For the text-containing cell, return its midpoint in (x, y) coordinate format. 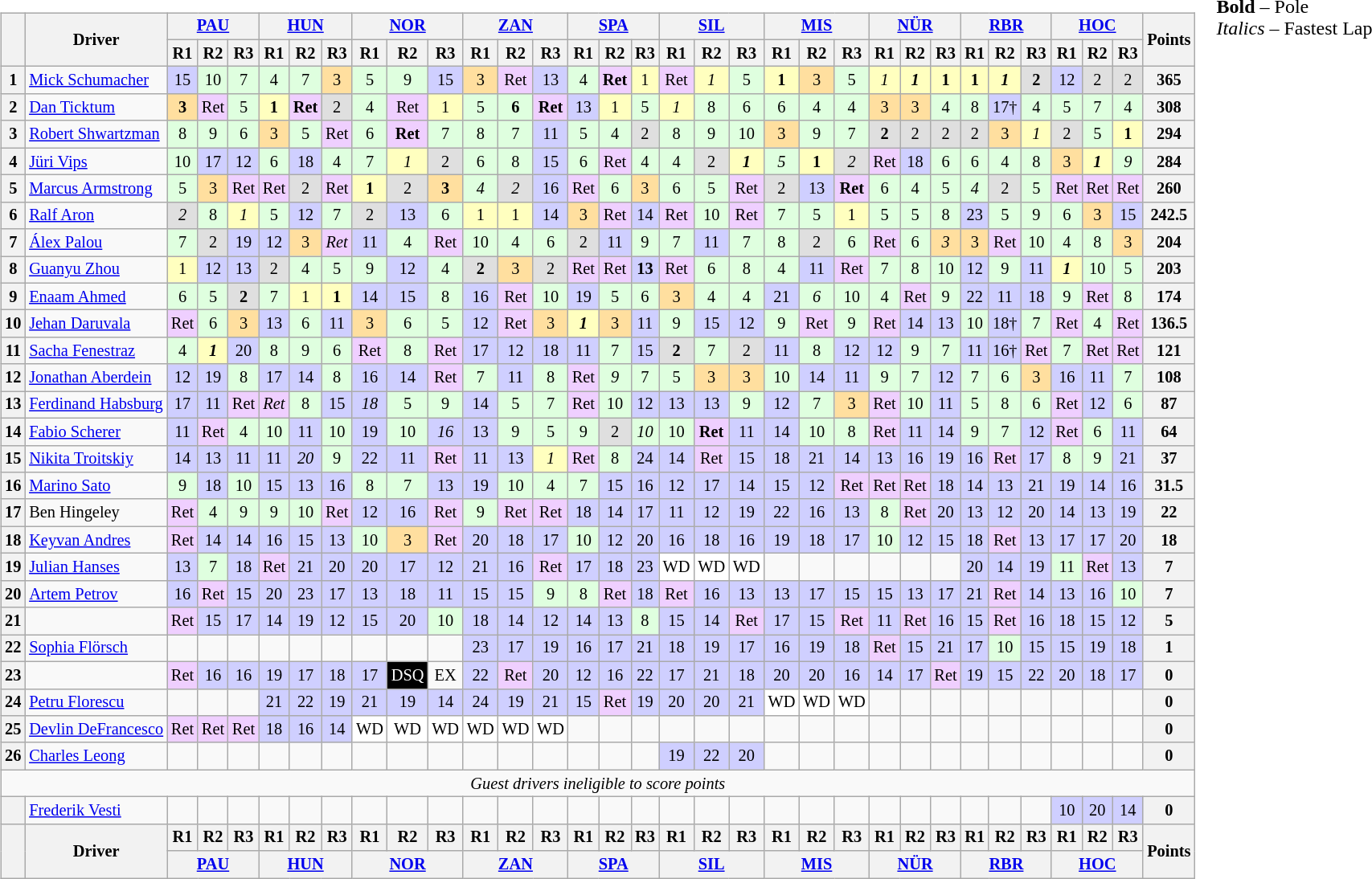
Ralf Aron (96, 215)
16† (1005, 351)
DSQ (408, 675)
174 (1169, 296)
Marino Sato (96, 486)
Guanyu Zhou (96, 270)
136.5 (1169, 324)
Nikita Troitskiy (96, 459)
204 (1169, 243)
Fabio Scherer (96, 431)
Keyvan Andres (96, 540)
26 (13, 756)
365 (1169, 80)
87 (1169, 405)
203 (1169, 270)
Sacha Fenestraz (96, 351)
Jehan Daruvala (96, 324)
18† (1005, 324)
Jonathan Aberdein (96, 378)
31.5 (1169, 486)
121 (1169, 351)
Julian Hanses (96, 567)
260 (1169, 189)
Robert Shwartzman (96, 134)
Enaam Ahmed (96, 296)
284 (1169, 161)
Frederik Vesti (96, 811)
108 (1169, 378)
37 (1169, 459)
Sophia Flörsch (96, 648)
Ben Hingeley (96, 513)
EX (445, 675)
64 (1169, 431)
17† (1005, 108)
Guest drivers ineligible to score points (598, 783)
Charles Leong (96, 756)
Petru Florescu (96, 702)
Ferdinand Habsburg (96, 405)
Marcus Armstrong (96, 189)
308 (1169, 108)
Artem Petrov (96, 594)
Mick Schumacher (96, 80)
Dan Ticktum (96, 108)
Álex Palou (96, 243)
294 (1169, 134)
25 (13, 730)
242.5 (1169, 215)
Devlin DeFrancesco (96, 730)
Jüri Vips (96, 161)
